Identify which cell holds the provided text, then report its (x, y) central coordinate. 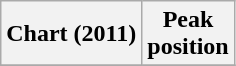
Chart (2011) (72, 34)
Peakposition (188, 34)
